Capture the cell that displays the provided text and extract its (X, Y) central coordinate. 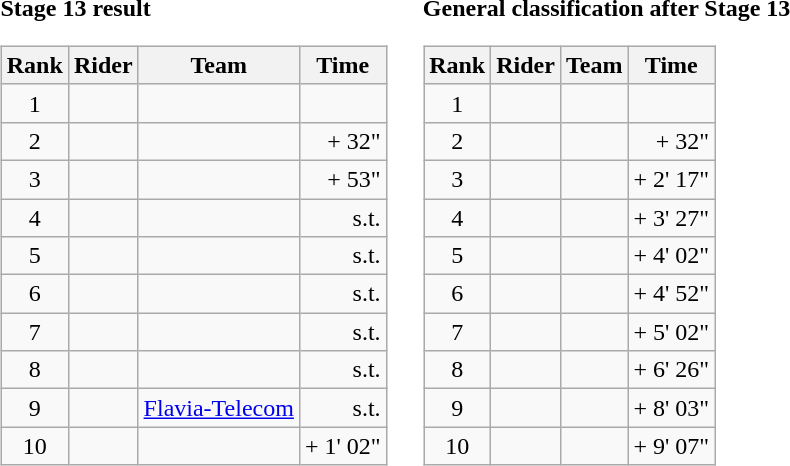
+ 53" (342, 179)
+ 6' 26" (672, 370)
+ 9' 07" (672, 446)
+ 1' 02" (342, 446)
+ 3' 27" (672, 217)
+ 4' 02" (672, 256)
+ 5' 02" (672, 332)
Flavia-Telecom (218, 408)
+ 8' 03" (672, 408)
+ 2' 17" (672, 179)
+ 4' 52" (672, 294)
